Return [x, y] of the center of cell containing provided text 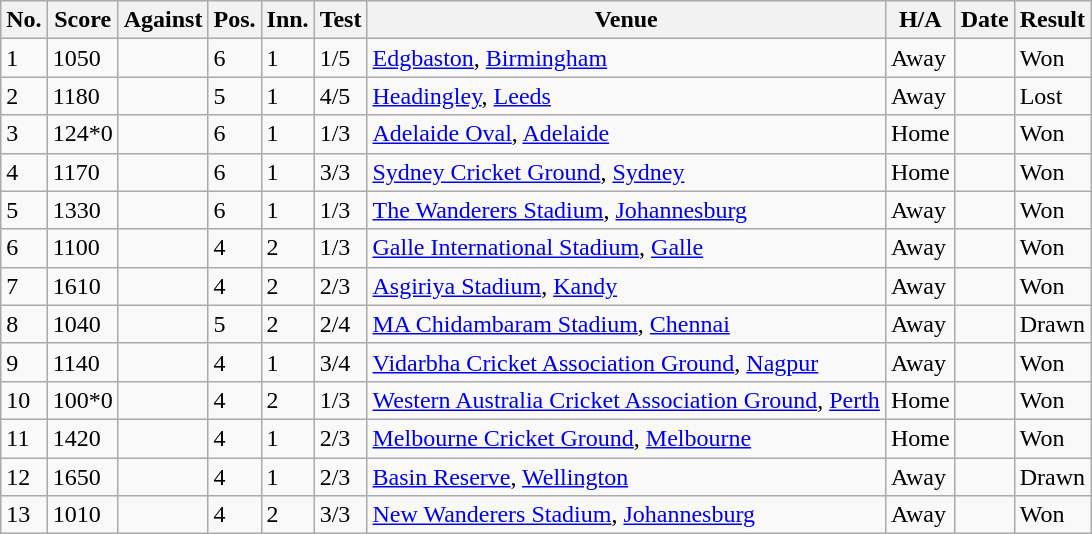
Lost [1052, 96]
Edgbaston, Birmingham [626, 58]
1010 [82, 515]
1420 [82, 438]
Galle International Stadium, Galle [626, 248]
Venue [626, 20]
Basin Reserve, Wellington [626, 477]
4/5 [340, 96]
8 [24, 324]
13 [24, 515]
Inn. [288, 20]
3 [24, 134]
Pos. [234, 20]
1610 [82, 286]
7 [24, 286]
1180 [82, 96]
1170 [82, 172]
Score [82, 20]
MA Chidambaram Stadium, Chennai [626, 324]
Date [984, 20]
1330 [82, 210]
Test [340, 20]
1100 [82, 248]
Western Australia Cricket Association Ground, Perth [626, 400]
Melbourne Cricket Ground, Melbourne [626, 438]
Sydney Cricket Ground, Sydney [626, 172]
1050 [82, 58]
The Wanderers Stadium, Johannesburg [626, 210]
100*0 [82, 400]
1040 [82, 324]
New Wanderers Stadium, Johannesburg [626, 515]
11 [24, 438]
H/A [920, 20]
12 [24, 477]
3/4 [340, 362]
Asgiriya Stadium, Kandy [626, 286]
124*0 [82, 134]
9 [24, 362]
Against [163, 20]
Adelaide Oval, Adelaide [626, 134]
2/4 [340, 324]
1/5 [340, 58]
Vidarbha Cricket Association Ground, Nagpur [626, 362]
Headingley, Leeds [626, 96]
1650 [82, 477]
No. [24, 20]
1140 [82, 362]
10 [24, 400]
Result [1052, 20]
